Extract the [X, Y] coordinate from the center of the cell holding the provided text.  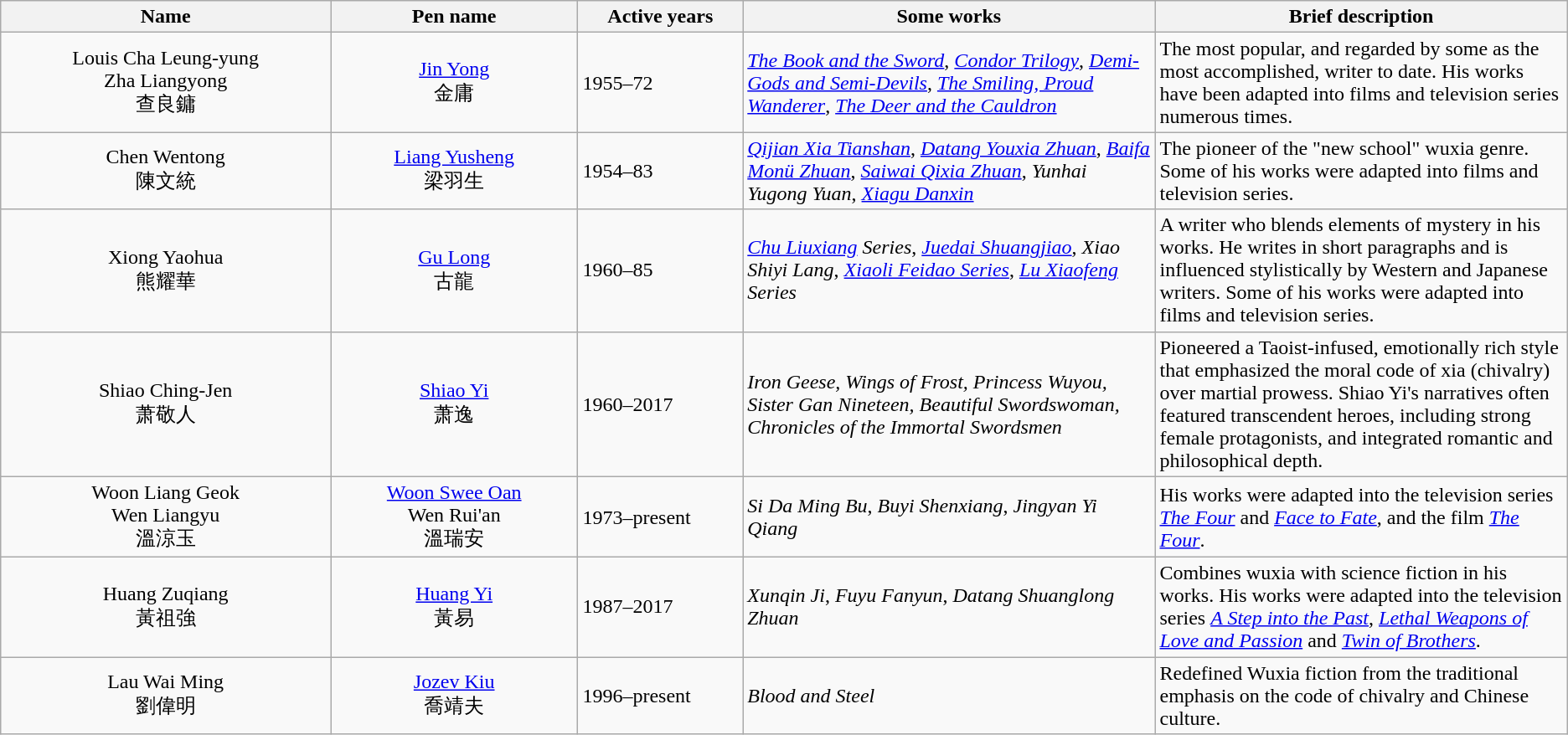
Brief description [1361, 17]
Iron Geese, Wings of Frost, Princess Wuyou, Sister Gan Nineteen, Beautiful Swordswoman, Chronicles of the Immortal Swordsmen [949, 403]
Xunqin Ji, Fuyu Fanyun, Datang Shuanglong Zhuan [949, 608]
Blood and Steel [949, 696]
Huang Zuqiang 黃祖強 [166, 608]
1960–85 [660, 270]
Qijian Xia Tianshan, Datang Youxia Zhuan, Baifa Monü Zhuan, Saiwai Qixia Zhuan, Yunhai Yugong Yuan, Xiagu Danxin [949, 171]
Woon Liang Geok Wen Liangyu 溫涼玉 [166, 517]
Some works [949, 17]
Liang Yusheng 梁羽生 [454, 171]
1954–83 [660, 171]
Redefined Wuxia fiction from the traditional emphasis on the code of chivalry and Chinese culture. [1361, 696]
Jozev Kiu 喬靖夫 [454, 696]
1955–72 [660, 82]
1987–2017 [660, 608]
Huang Yi 黃易 [454, 608]
Shiao Ching-Jen 萧敬人 [166, 403]
1973–present [660, 517]
1996–present [660, 696]
Xiong Yaohua 熊耀華 [166, 270]
Name [166, 17]
Woon Swee Oan Wen Rui'an 溫瑞安 [454, 517]
Si Da Ming Bu, Buyi Shenxiang, Jingyan Yi Qiang [949, 517]
1960–2017 [660, 403]
Louis Cha Leung-yung Zha Liangyong 查良鏞 [166, 82]
His works were adapted into the television series The Four and Face to Fate, and the film The Four. [1361, 517]
Pen name [454, 17]
Gu Long 古龍 [454, 270]
Jin Yong 金庸 [454, 82]
Active years [660, 17]
The pioneer of the "new school" wuxia genre. Some of his works were adapted into films and television series. [1361, 171]
Chen Wentong 陳文統 [166, 171]
The Book and the Sword, Condor Trilogy, Demi-Gods and Semi-Devils, The Smiling, Proud Wanderer, The Deer and the Cauldron [949, 82]
Shiao Yi 萧逸 [454, 403]
Lau Wai Ming 劉偉明 [166, 696]
Chu Liuxiang Series, Juedai Shuangjiao, Xiao Shiyi Lang, Xiaoli Feidao Series, Lu Xiaofeng Series [949, 270]
